Scan for the cell matching the given text and deliver its (X, Y) coordinate at center. 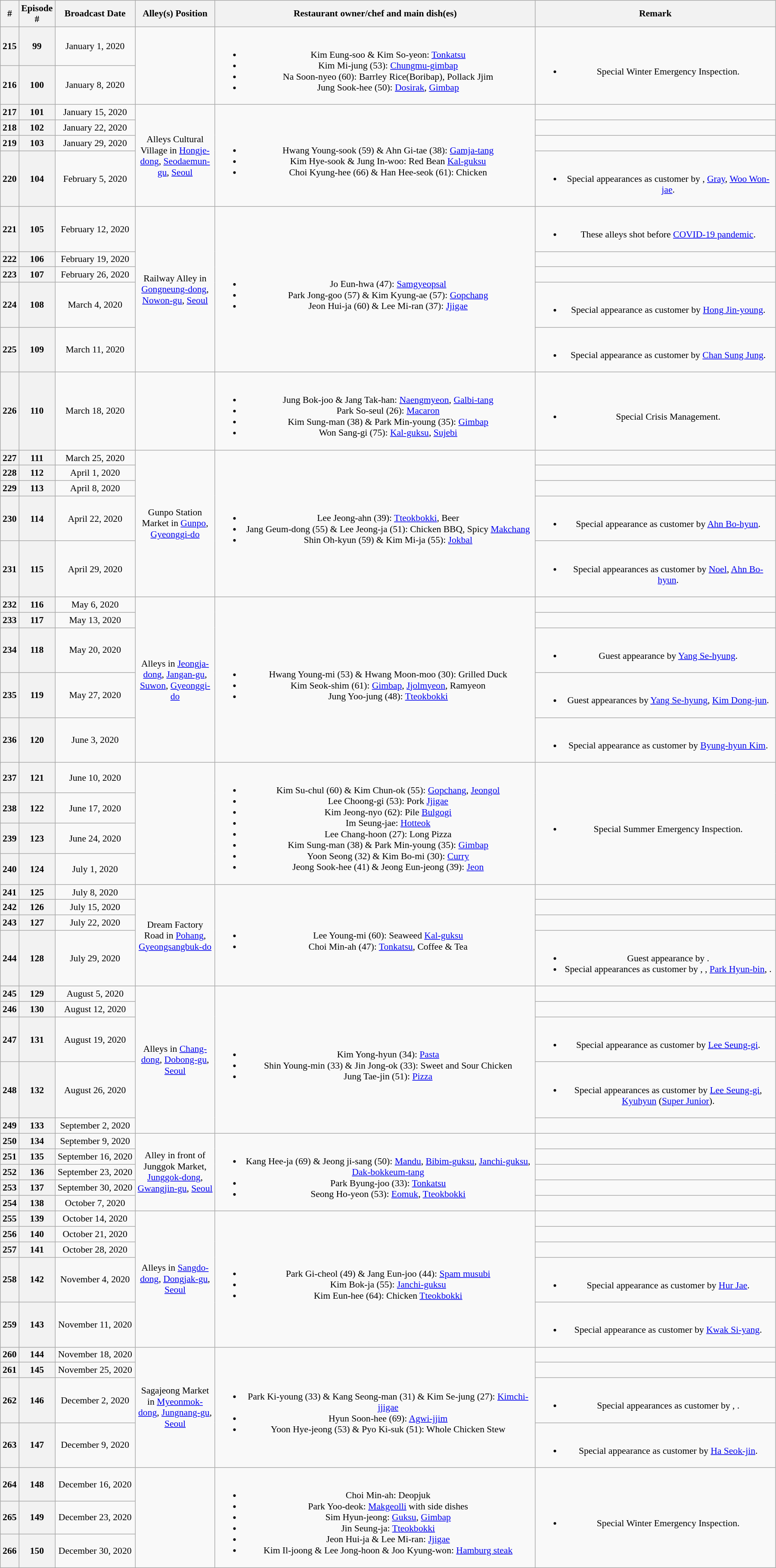
Special appearance as customer by Hong Jin-young. (655, 305)
Special Crisis Management. (655, 411)
128 (37, 958)
124 (37, 870)
December 2, 2020 (95, 1400)
103 (37, 143)
101 (37, 112)
119 (37, 695)
Special appearance as customer by Hur Jae. (655, 1280)
100 (37, 85)
236 (9, 740)
258 (9, 1280)
219 (9, 143)
September 23, 2020 (95, 1172)
January 22, 2020 (95, 128)
227 (9, 458)
102 (37, 128)
Special appearances as customer by , Gray, Woo Won-jae. (655, 179)
June 24, 2020 (95, 839)
248 (9, 1090)
January 29, 2020 (95, 143)
Hwang Young-sook (59) & Ahn Gi-tae (38): Gamja-tangKim Hye-sook & Jung In-woo: Red Bean Kal-guksuChoi Kyung-hee (66) & Han Hee-seok (61): Chicken (375, 156)
July 1, 2020 (95, 870)
105 (37, 229)
Special appearances as customer by , . (655, 1400)
143 (37, 1325)
Jo Eun-hwa (47): SamgyeopsalPark Jong-goo (57) & Kim Kyung-ae (57): GopchangJeon Hui-ja (60) & Lee Mi-ran (37): Jjigae (375, 290)
August 26, 2020 (95, 1090)
257 (9, 1250)
Alley(s) Position (175, 14)
138 (37, 1203)
112 (37, 473)
September 9, 2020 (95, 1141)
Special appearance as customer by Lee Seung-gi. (655, 1039)
127 (37, 923)
146 (37, 1400)
April 22, 2020 (95, 519)
June 17, 2020 (95, 808)
May 13, 2020 (95, 620)
245 (9, 994)
215 (9, 46)
139 (37, 1219)
February 5, 2020 (95, 179)
234 (9, 650)
250 (9, 1141)
December 30, 2020 (95, 1551)
132 (37, 1090)
104 (37, 179)
Lee Young-mi (60): Seaweed Kal-guksuChoi Min-ah (47): Tonkatsu, Coffee & Tea (375, 936)
241 (9, 892)
February 19, 2020 (95, 259)
October 28, 2020 (95, 1250)
March 4, 2020 (95, 305)
November 25, 2020 (95, 1370)
November 4, 2020 (95, 1280)
114 (37, 519)
217 (9, 112)
113 (37, 489)
Special Summer Emergency Inspection. (655, 824)
242 (9, 907)
February 26, 2020 (95, 275)
March 11, 2020 (95, 350)
262 (9, 1400)
264 (9, 1484)
May 27, 2020 (95, 695)
240 (9, 870)
November 11, 2020 (95, 1325)
July 29, 2020 (95, 958)
June 10, 2020 (95, 778)
July 15, 2020 (95, 907)
149 (37, 1518)
110 (37, 411)
September 30, 2020 (95, 1188)
May 6, 2020 (95, 605)
January 15, 2020 (95, 112)
237 (9, 778)
108 (37, 305)
224 (9, 305)
October 7, 2020 (95, 1203)
130 (37, 1010)
115 (37, 569)
221 (9, 229)
117 (37, 620)
99 (37, 46)
Special appearance as customer by Chan Sung Jung. (655, 350)
251 (9, 1157)
107 (37, 275)
150 (37, 1551)
222 (9, 259)
144 (37, 1355)
January 1, 2020 (95, 46)
August 12, 2020 (95, 1010)
Gunpo Station Market in Gunpo, Gyeonggi-do (175, 524)
Railway Alley in Gongneung-dong, Nowon-gu, Seoul (175, 290)
February 12, 2020 (95, 229)
Sagajeong Market in Myeonmok-dong, Jungnang-gu, Seoul (175, 1407)
July 8, 2020 (95, 892)
260 (9, 1355)
October 14, 2020 (95, 1219)
November 18, 2020 (95, 1355)
122 (37, 808)
Restaurant owner/chef and main dish(es) (375, 14)
September 16, 2020 (95, 1157)
142 (37, 1280)
April 29, 2020 (95, 569)
March 18, 2020 (95, 411)
223 (9, 275)
233 (9, 620)
134 (37, 1141)
September 2, 2020 (95, 1126)
136 (37, 1172)
Episode # (37, 14)
109 (37, 350)
Remark (655, 14)
106 (37, 259)
147 (37, 1445)
247 (9, 1039)
Park Gi-cheol (49) & Jang Eun-joo (44): Spam musubiKim Bok-ja (55): Janchi-guksuKim Eun-hee (64): Chicken Tteokbokki (375, 1279)
263 (9, 1445)
August 5, 2020 (95, 994)
# (9, 14)
April 8, 2020 (95, 489)
216 (9, 85)
Lee Jeong-ahn (39): Tteokbokki, BeerJang Geum-dong (55) & Lee Jeong-ja (51): Chicken BBQ, Spicy MakchangShin Oh-kyun (59) & Kim Mi-ja (55): Jokbal (375, 524)
125 (37, 892)
218 (9, 128)
Guest appearance by Yang Se-hyung. (655, 650)
Alley in front of Junggok Market, Junggok-dong, Gwangjin-gu, Seoul (175, 1172)
145 (37, 1370)
148 (37, 1484)
126 (37, 907)
253 (9, 1188)
230 (9, 519)
255 (9, 1219)
238 (9, 808)
121 (37, 778)
239 (9, 839)
229 (9, 489)
133 (37, 1126)
232 (9, 605)
243 (9, 923)
Alleys Cultural Village in Hongje-dong, Seodaemun-gu, Seoul (175, 156)
Special appearances as customer by Noel, Ahn Bo-hyun. (655, 569)
225 (9, 350)
129 (37, 994)
135 (37, 1157)
Special appearance as customer by Ha Seok-jin. (655, 1445)
254 (9, 1203)
Kim Yong-hyun (34): PastaShin Young-min (33) & Jin Jong-ok (33): Sweet and Sour ChickenJung Tae-jin (51): Pizza (375, 1060)
March 25, 2020 (95, 458)
137 (37, 1188)
252 (9, 1172)
Broadcast Date (95, 14)
Special appearance as customer by Kwak Si-yang. (655, 1325)
Special appearance as customer by Ahn Bo-hyun. (655, 519)
259 (9, 1325)
Guest appearance by .Special appearances as customer by , , Park Hyun-bin, . (655, 958)
120 (37, 740)
Hwang Young-mi (53) & Hwang Moon-moo (30): Grilled DuckKim Seok-shim (61): Gimbap, Jjolmyeon, RamyeonJung Yoo-jung (48): Tteokbokki (375, 680)
Alleys in Sangdo-dong, Dongjak-gu, Seoul (175, 1279)
August 19, 2020 (95, 1039)
244 (9, 958)
December 9, 2020 (95, 1445)
July 22, 2020 (95, 923)
May 20, 2020 (95, 650)
140 (37, 1234)
131 (37, 1039)
249 (9, 1126)
228 (9, 473)
226 (9, 411)
116 (37, 605)
April 1, 2020 (95, 473)
Dream Factory Road in Pohang, Gyeongsangbuk-do (175, 936)
Special appearance as customer by Byung-hyun Kim. (655, 740)
235 (9, 695)
October 21, 2020 (95, 1234)
Alleys in Chang-dong, Dobong-gu, Seoul (175, 1060)
111 (37, 458)
256 (9, 1234)
Guest appearances by Yang Se-hyung, Kim Dong-jun. (655, 695)
123 (37, 839)
These alleys shot before COVID-19 pandemic. (655, 229)
118 (37, 650)
266 (9, 1551)
141 (37, 1250)
265 (9, 1518)
261 (9, 1370)
220 (9, 179)
December 23, 2020 (95, 1518)
Special appearances as customer by Lee Seung-gi, Kyuhyun (Super Junior). (655, 1090)
Alleys in Jeongja-dong, Jangan-gu, Suwon, Gyeonggi-do (175, 680)
246 (9, 1010)
June 3, 2020 (95, 740)
December 16, 2020 (95, 1484)
January 8, 2020 (95, 85)
231 (9, 569)
